Extract the [X, Y] coordinate from the center of the cell holding the provided text.  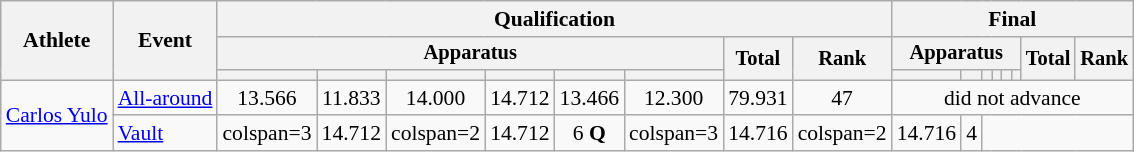
Vault [166, 134]
Carlos Yulo [57, 116]
12.300 [674, 98]
Final [1012, 19]
Athlete [57, 40]
13.566 [266, 98]
Qualification [554, 19]
13.466 [590, 98]
4 [972, 134]
did not advance [1012, 98]
47 [842, 98]
79.931 [758, 98]
11.833 [352, 98]
6 Q [590, 134]
All-around [166, 98]
14.000 [436, 98]
Event [166, 40]
